For the text-containing cell, return its midpoint in [x, y] coordinate format. 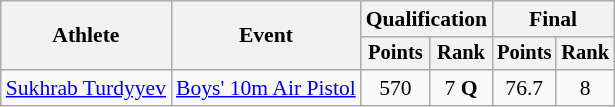
Qualification [426, 19]
7 Q [461, 88]
Boys' 10m Air Pistol [266, 88]
Athlete [86, 36]
Sukhrab Turdyyev [86, 88]
570 [396, 88]
Final [553, 19]
76.7 [524, 88]
8 [585, 88]
Event [266, 36]
